Find where the given text appears and provide that cell's center as [X, Y] coordinate. 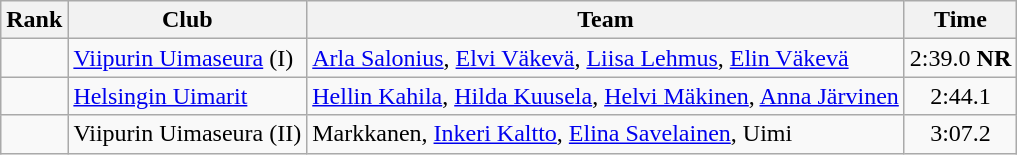
Arla Salonius, Elvi Väkevä, Liisa Lehmus, Elin Väkevä [606, 58]
Rank [34, 20]
Viipurin Uimaseura (II) [188, 134]
3:07.2 [960, 134]
Viipurin Uimaseura (I) [188, 58]
2:39.0 NR [960, 58]
Club [188, 20]
Helsingin Uimarit [188, 96]
2:44.1 [960, 96]
Hellin Kahila, Hilda Kuusela, Helvi Mäkinen, Anna Järvinen [606, 96]
Markkanen, Inkeri Kaltto, Elina Savelainen, Uimi [606, 134]
Time [960, 20]
Team [606, 20]
